Provide the [x, y] coordinate of the cell's center where the given text is located.  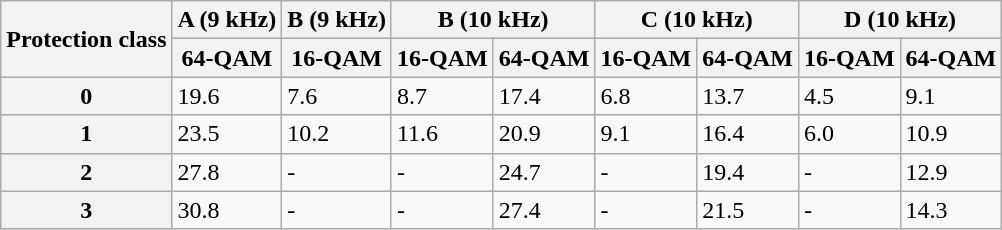
10.9 [951, 134]
6.0 [849, 134]
17.4 [544, 96]
D (10 kHz) [900, 20]
27.4 [544, 210]
6.8 [646, 96]
30.8 [227, 210]
16.4 [748, 134]
7.6 [337, 96]
27.8 [227, 172]
8.7 [442, 96]
20.9 [544, 134]
A (9 kHz) [227, 20]
21.5 [748, 210]
B (10 kHz) [492, 20]
11.6 [442, 134]
1 [86, 134]
14.3 [951, 210]
24.7 [544, 172]
2 [86, 172]
0 [86, 96]
12.9 [951, 172]
23.5 [227, 134]
13.7 [748, 96]
Protection class [86, 39]
19.6 [227, 96]
3 [86, 210]
19.4 [748, 172]
10.2 [337, 134]
4.5 [849, 96]
B (9 kHz) [337, 20]
C (10 kHz) [696, 20]
